Return (X, Y) of the center of cell containing provided text 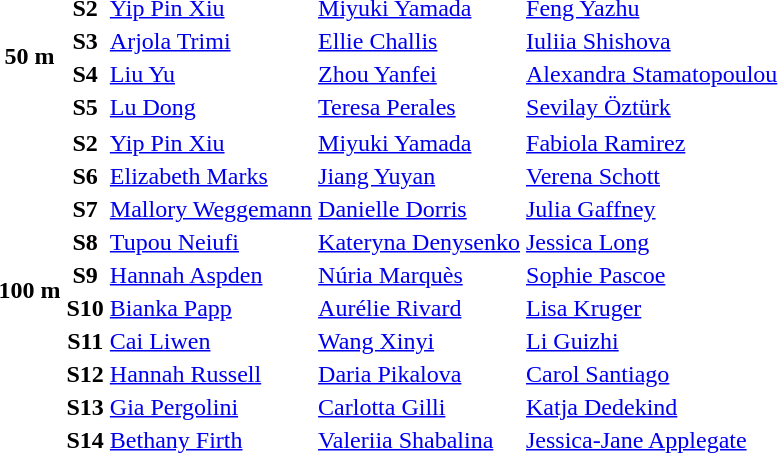
S13 (85, 407)
Cai Liwen (210, 341)
Hannah Aspden (210, 275)
Yip Pin Xiu (210, 143)
Jiang Yuyan (420, 176)
Bianka Papp (210, 308)
Liu Yu (210, 74)
Danielle Dorris (420, 209)
S8 (85, 242)
Zhou Yanfei (420, 74)
Aurélie Rivard (420, 308)
Carlotta Gilli (420, 407)
Lu Dong (210, 107)
Miyuki Yamada (420, 143)
S9 (85, 275)
S6 (85, 176)
Tupou Neiufi (210, 242)
Daria Pikalova (420, 374)
Ellie Challis (420, 41)
S4 (85, 74)
S3 (85, 41)
Wang Xinyi (420, 341)
S2 (85, 143)
Núria Marquès (420, 275)
Hannah Russell (210, 374)
Kateryna Denysenko (420, 242)
Mallory Weggemann (210, 209)
Elizabeth Marks (210, 176)
Teresa Perales (420, 107)
S10 (85, 308)
S12 (85, 374)
Gia Pergolini (210, 407)
S5 (85, 107)
S11 (85, 341)
S7 (85, 209)
Arjola Trimi (210, 41)
